Locate the cell with the specified text and output its [X, Y] center coordinate. 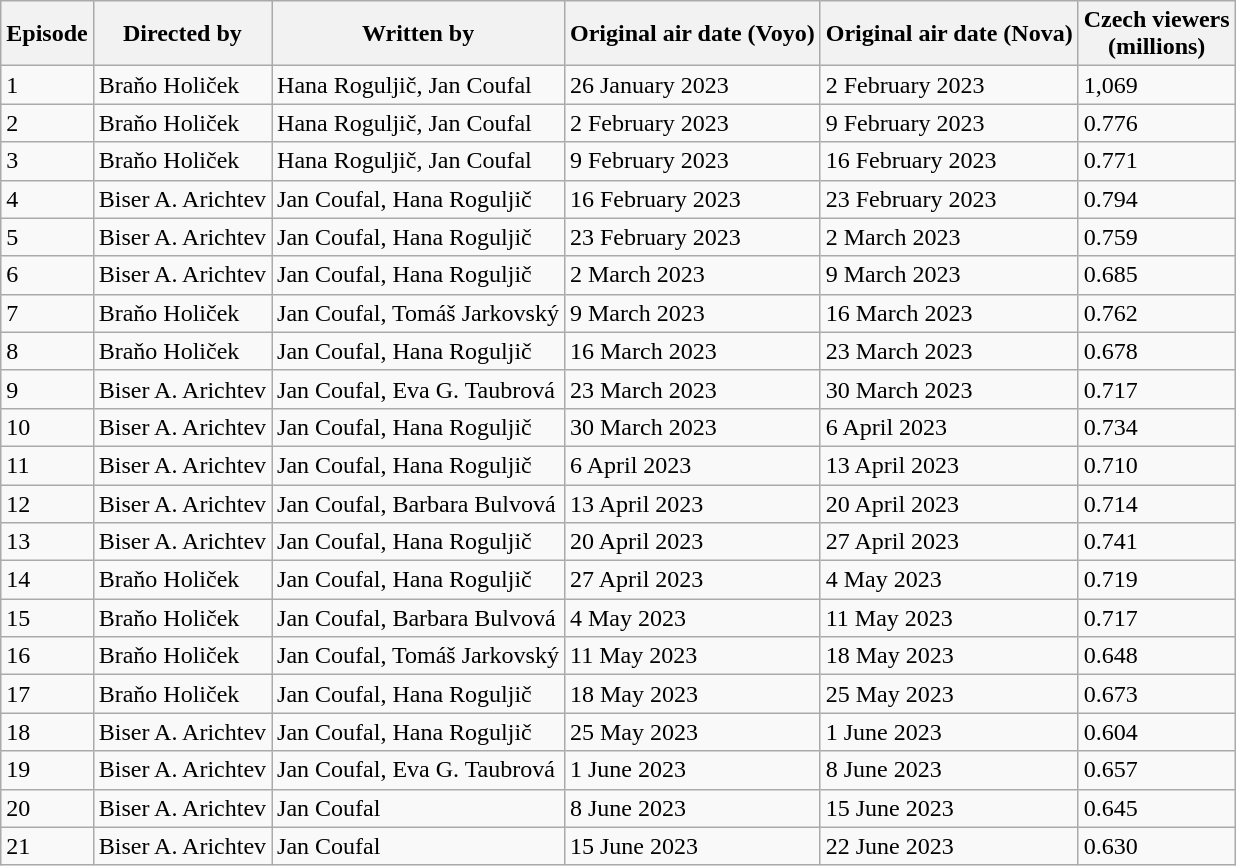
Written by [418, 34]
0.719 [1156, 580]
Original air date (Voyo) [692, 34]
0.673 [1156, 694]
0.762 [1156, 313]
1 [47, 85]
0.645 [1156, 808]
11 [47, 465]
0.771 [1156, 161]
Czech viewers(millions) [1156, 34]
8 [47, 351]
26 January 2023 [692, 85]
4 [47, 199]
0.678 [1156, 351]
19 [47, 770]
20 [47, 808]
7 [47, 313]
14 [47, 580]
Episode [47, 34]
2 [47, 123]
0.657 [1156, 770]
13 [47, 542]
0.776 [1156, 123]
0.710 [1156, 465]
22 June 2023 [949, 846]
0.794 [1156, 199]
Directed by [182, 34]
1,069 [1156, 85]
Original air date (Nova) [949, 34]
0.741 [1156, 542]
0.759 [1156, 237]
0.714 [1156, 503]
0.648 [1156, 656]
12 [47, 503]
17 [47, 694]
18 [47, 732]
0.630 [1156, 846]
15 [47, 618]
6 [47, 275]
0.734 [1156, 427]
5 [47, 237]
0.604 [1156, 732]
16 [47, 656]
9 [47, 389]
10 [47, 427]
3 [47, 161]
21 [47, 846]
0.685 [1156, 275]
